Scan for the cell matching the given text and deliver its (X, Y) coordinate at center. 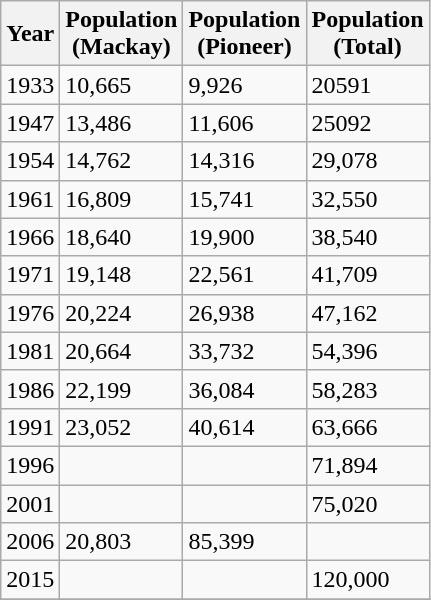
58,283 (368, 389)
75,020 (368, 503)
1954 (30, 161)
20,664 (122, 351)
26,938 (244, 313)
47,162 (368, 313)
11,606 (244, 123)
120,000 (368, 580)
38,540 (368, 237)
63,666 (368, 427)
1933 (30, 85)
Population(Total) (368, 34)
15,741 (244, 199)
22,199 (122, 389)
Population(Pioneer) (244, 34)
1976 (30, 313)
19,148 (122, 275)
2001 (30, 503)
54,396 (368, 351)
1996 (30, 465)
71,894 (368, 465)
19,900 (244, 237)
10,665 (122, 85)
40,614 (244, 427)
Population(Mackay) (122, 34)
23,052 (122, 427)
29,078 (368, 161)
33,732 (244, 351)
1981 (30, 351)
41,709 (368, 275)
1947 (30, 123)
25092 (368, 123)
85,399 (244, 542)
20,803 (122, 542)
1966 (30, 237)
22,561 (244, 275)
14,762 (122, 161)
1986 (30, 389)
9,926 (244, 85)
2015 (30, 580)
20,224 (122, 313)
32,550 (368, 199)
18,640 (122, 237)
20591 (368, 85)
1991 (30, 427)
14,316 (244, 161)
1961 (30, 199)
2006 (30, 542)
13,486 (122, 123)
16,809 (122, 199)
1971 (30, 275)
Year (30, 34)
36,084 (244, 389)
